For the text-containing cell, return its midpoint in [x, y] coordinate format. 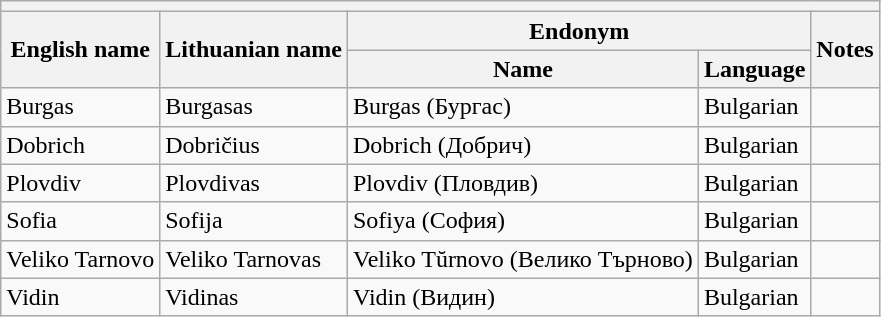
Plovdiv (Пловдив) [522, 183]
Dobrich (Добрич) [522, 145]
English name [80, 50]
Name [522, 69]
Burgasas [254, 107]
Sofiya (София) [522, 221]
Vidinas [254, 297]
Plovdiv [80, 183]
Dobričius [254, 145]
Burgas [80, 107]
Vidin [80, 297]
Lithuanian name [254, 50]
Plovdivas [254, 183]
Sofia [80, 221]
Vidin (Видин) [522, 297]
Endonym [578, 31]
Veliko Tarnovo [80, 259]
Language [754, 69]
Sofija [254, 221]
Veliko Tarnovas [254, 259]
Dobrich [80, 145]
Veliko Tŭrnovo (Велико Търново) [522, 259]
Notes [845, 50]
Burgas (Бургас) [522, 107]
